Scan for the cell matching the given text and deliver its (X, Y) coordinate at center. 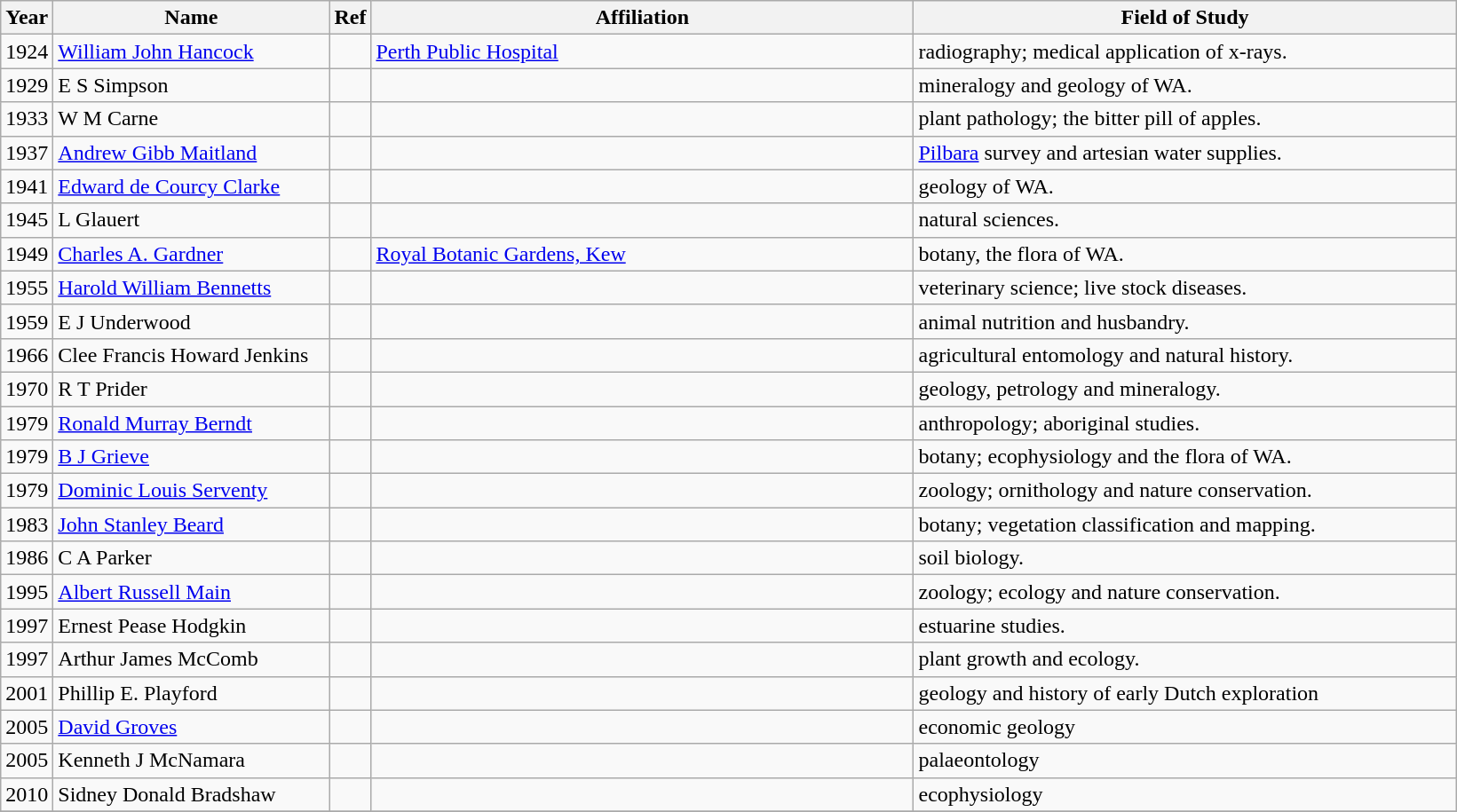
B J Grieve (192, 457)
1924 (27, 51)
R T Prider (192, 389)
Edward de Courcy Clarke (192, 186)
Phillip E. Playford (192, 693)
Perth Public Hospital (643, 51)
Year (27, 18)
David Groves (192, 727)
1937 (27, 153)
Ernest Pease Hodgkin (192, 626)
1970 (27, 389)
veterinary science; live stock diseases. (1184, 288)
1966 (27, 355)
Name (192, 18)
1959 (27, 321)
Field of Study (1184, 18)
soil biology. (1184, 558)
economic geology (1184, 727)
estuarine studies. (1184, 626)
Pilbara survey and artesian water supplies. (1184, 153)
Ref (350, 18)
Harold William Bennetts (192, 288)
1933 (27, 119)
1941 (27, 186)
2001 (27, 693)
botany; ecophysiology and the flora of WA. (1184, 457)
1995 (27, 592)
Kenneth J McNamara (192, 761)
1929 (27, 85)
1955 (27, 288)
2010 (27, 794)
L Glauert (192, 220)
geology, petrology and mineralogy. (1184, 389)
Andrew Gibb Maitland (192, 153)
agricultural entomology and natural history. (1184, 355)
animal nutrition and husbandry. (1184, 321)
Dominic Louis Serventy (192, 491)
palaeontology (1184, 761)
Arthur James McComb (192, 659)
plant pathology; the bitter pill of apples. (1184, 119)
mineralogy and geology of WA. (1184, 85)
1945 (27, 220)
botany; vegetation classification and mapping. (1184, 524)
Ronald Murray Berndt (192, 423)
ecophysiology (1184, 794)
Royal Botanic Gardens, Kew (643, 254)
geology of WA. (1184, 186)
Sidney Donald Bradshaw (192, 794)
E S Simpson (192, 85)
natural sciences. (1184, 220)
W M Carne (192, 119)
plant growth and ecology. (1184, 659)
C A Parker (192, 558)
Affiliation (643, 18)
botany, the flora of WA. (1184, 254)
zoology; ornithology and nature conservation. (1184, 491)
1986 (27, 558)
anthropology; aboriginal studies. (1184, 423)
Clee Francis Howard Jenkins (192, 355)
William John Hancock (192, 51)
1949 (27, 254)
Charles A. Gardner (192, 254)
zoology; ecology and nature conservation. (1184, 592)
geology and history of early Dutch exploration (1184, 693)
radiography; medical application of x-rays. (1184, 51)
Albert Russell Main (192, 592)
John Stanley Beard (192, 524)
E J Underwood (192, 321)
1983 (27, 524)
